Return [X, Y] of the center of cell containing provided text 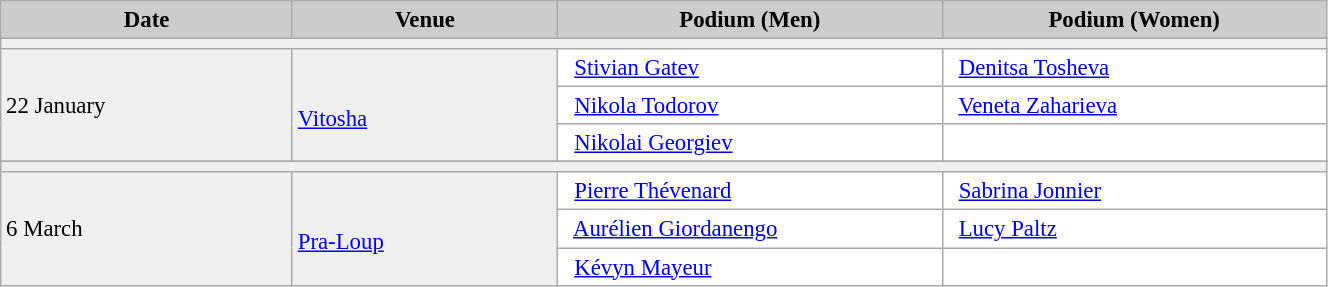
Nikola Todorov [750, 106]
Aurélien Giordanengo [750, 229]
Denitsa Tosheva [1134, 68]
Nikolai Georgiev [750, 143]
Kévyn Mayeur [750, 267]
Lucy Paltz [1134, 229]
Veneta Zaharieva [1134, 106]
Date [147, 20]
Pierre Thévenard [750, 191]
Stivian Gatev [750, 68]
Podium (Men) [750, 20]
6 March [147, 228]
Pra-Loup [424, 228]
Venue [424, 20]
Podium (Women) [1134, 20]
Sabrina Jonnier [1134, 191]
Vitosha [424, 106]
22 January [147, 106]
